Find where the given text appears and provide that cell's center as (x, y) coordinate. 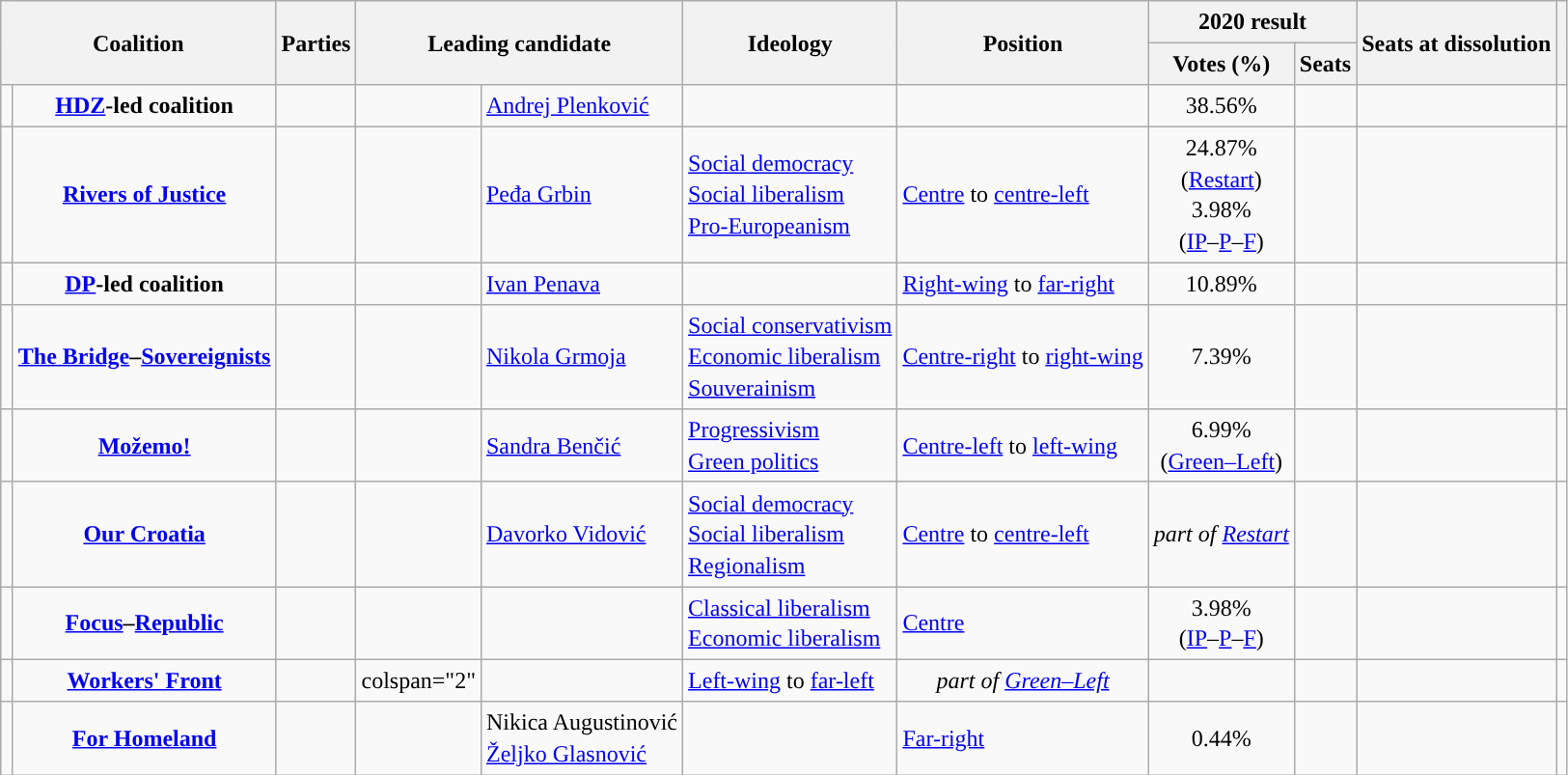
Social democracySocial liberalismRegionalism (790, 534)
Social democracySocial liberalismPro-Europeanism (790, 195)
Možemo! (145, 445)
Focus–Republic (145, 623)
For Homeland (145, 738)
Our Croatia (145, 534)
part of Green–Left (1023, 679)
The Bridge–Sovereignists (145, 356)
Nikola Grmoja (581, 356)
colspan="2" (419, 679)
Workers' Front (145, 679)
Centre-right to right-wing (1023, 356)
DP-led coalition (145, 284)
0.44% (1222, 738)
Sandra Benčić (581, 445)
Ideology (790, 42)
Andrej Plenković (581, 106)
part of Restart (1222, 534)
38.56% (1222, 106)
Davorko Vidović (581, 534)
Votes (%) (1222, 64)
3.98%(IP–P–F) (1222, 623)
Centre (1023, 623)
Far-right (1023, 738)
Left-wing to far-left (790, 679)
Classical liberalismEconomic liberalism (790, 623)
ProgressivismGreen politics (790, 445)
Seats (1325, 64)
2020 result (1252, 21)
Parties (316, 42)
Ivan Penava (581, 284)
Nikica AugustinovićŽeljko Glasnović (581, 738)
Coalition (139, 42)
6.99%(Green–Left) (1222, 445)
Seats at dissolution (1457, 42)
Centre-left to left-wing (1023, 445)
Leading candidate (519, 42)
7.39% (1222, 356)
24.87%(Restart)3.98%(IP–P–F) (1222, 195)
Rivers of Justice (145, 195)
Position (1023, 42)
Social conservativismEconomic liberalismSouverainism (790, 356)
Right-wing to far-right (1023, 284)
HDZ-led coalition (145, 106)
Peđa Grbin (581, 195)
10.89% (1222, 284)
